Identify which cell holds the provided text, then report its [x, y] central coordinate. 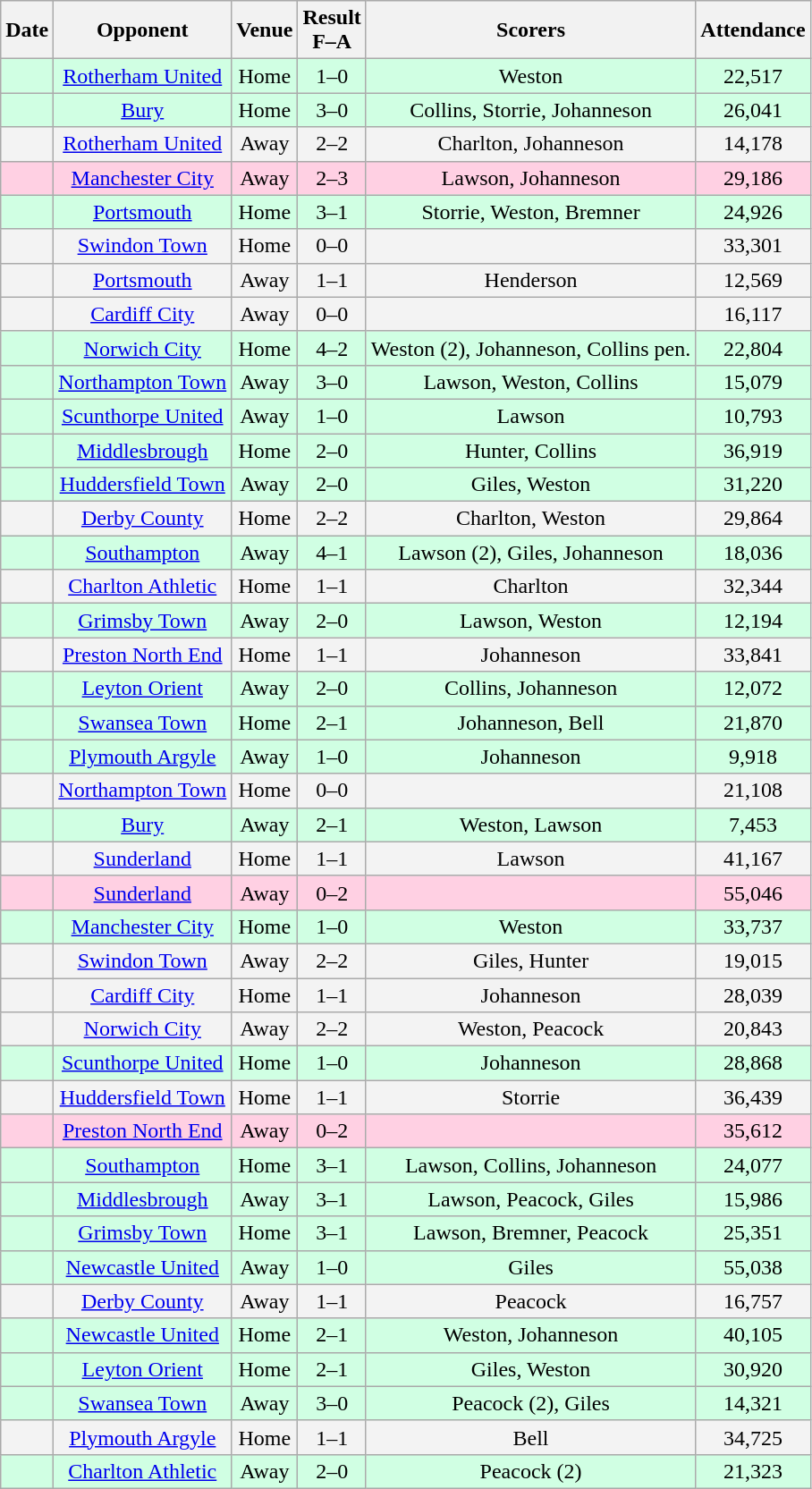
Weston, Peacock [530, 1029]
21,323 [753, 1471]
16,117 [753, 314]
15,986 [753, 1199]
Lawson, Bremner, Peacock [530, 1233]
Date [27, 30]
29,186 [753, 178]
32,344 [753, 587]
12,194 [753, 621]
Opponent [143, 30]
Weston, Johanneson [530, 1335]
Lawson, Collins, Johanneson [530, 1165]
29,864 [753, 519]
Collins, Johanneson [530, 689]
Lawson (2), Giles, Johanneson [530, 553]
18,036 [753, 553]
24,926 [753, 212]
25,351 [753, 1233]
Johanneson, Bell [530, 723]
34,725 [753, 1437]
Peacock (2), Giles [530, 1403]
10,793 [753, 416]
15,079 [753, 382]
Weston, Lawson [530, 825]
30,920 [753, 1369]
Lawson, Johanneson [530, 178]
4–1 [332, 553]
ResultF–A [332, 30]
Peacock (2) [530, 1471]
Peacock [530, 1301]
9,918 [753, 757]
Henderson [530, 280]
Charlton, Johanneson [530, 144]
Bell [530, 1437]
33,301 [753, 246]
24,077 [753, 1165]
21,108 [753, 791]
Lawson, Peacock, Giles [530, 1199]
2–3 [332, 178]
36,919 [753, 450]
36,439 [753, 1097]
12,569 [753, 280]
Lawson, Weston, Collins [530, 382]
55,046 [753, 893]
33,841 [753, 655]
14,178 [753, 144]
28,868 [753, 1063]
Charlton [530, 587]
20,843 [753, 1029]
Storrie [530, 1097]
28,039 [753, 995]
Venue [265, 30]
40,105 [753, 1335]
16,757 [753, 1301]
55,038 [753, 1267]
Charlton, Weston [530, 519]
Scorers [530, 30]
Lawson, Weston [530, 621]
7,453 [753, 825]
Storrie, Weston, Bremner [530, 212]
14,321 [753, 1403]
19,015 [753, 960]
12,072 [753, 689]
22,517 [753, 76]
Giles [530, 1267]
4–2 [332, 348]
33,737 [753, 926]
Hunter, Collins [530, 450]
41,167 [753, 859]
22,804 [753, 348]
Giles, Hunter [530, 960]
26,041 [753, 110]
Weston (2), Johanneson, Collins pen. [530, 348]
Attendance [753, 30]
35,612 [753, 1131]
31,220 [753, 485]
Collins, Storrie, Johanneson [530, 110]
21,870 [753, 723]
